Provide the (X, Y) coordinate of the cell's center where the given text is located.  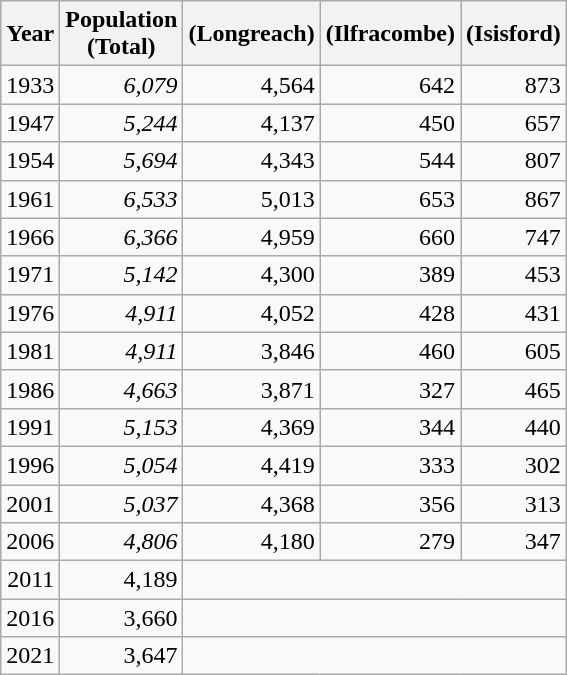
5,037 (122, 503)
5,153 (122, 427)
5,054 (122, 465)
2006 (30, 542)
4,189 (122, 580)
657 (514, 123)
1991 (30, 427)
Population(Total) (122, 34)
1976 (30, 313)
747 (514, 237)
6,533 (122, 199)
6,366 (122, 237)
5,694 (122, 161)
(Ilfracombe) (390, 34)
4,419 (252, 465)
605 (514, 351)
660 (390, 237)
653 (390, 199)
1971 (30, 275)
642 (390, 85)
3,647 (122, 656)
1961 (30, 199)
344 (390, 427)
2011 (30, 580)
1981 (30, 351)
(Longreach) (252, 34)
389 (390, 275)
4,052 (252, 313)
1986 (30, 389)
450 (390, 123)
4,564 (252, 85)
4,180 (252, 542)
2016 (30, 618)
428 (390, 313)
4,806 (122, 542)
4,959 (252, 237)
460 (390, 351)
873 (514, 85)
544 (390, 161)
5,142 (122, 275)
302 (514, 465)
3,660 (122, 618)
Year (30, 34)
2021 (30, 656)
1966 (30, 237)
4,663 (122, 389)
(Isisford) (514, 34)
4,368 (252, 503)
327 (390, 389)
1954 (30, 161)
453 (514, 275)
465 (514, 389)
5,013 (252, 199)
356 (390, 503)
4,300 (252, 275)
2001 (30, 503)
6,079 (122, 85)
279 (390, 542)
867 (514, 199)
313 (514, 503)
4,369 (252, 427)
1947 (30, 123)
333 (390, 465)
807 (514, 161)
347 (514, 542)
4,343 (252, 161)
1933 (30, 85)
1996 (30, 465)
3,871 (252, 389)
431 (514, 313)
4,137 (252, 123)
440 (514, 427)
3,846 (252, 351)
5,244 (122, 123)
